Return (x, y) of the center of cell containing provided text 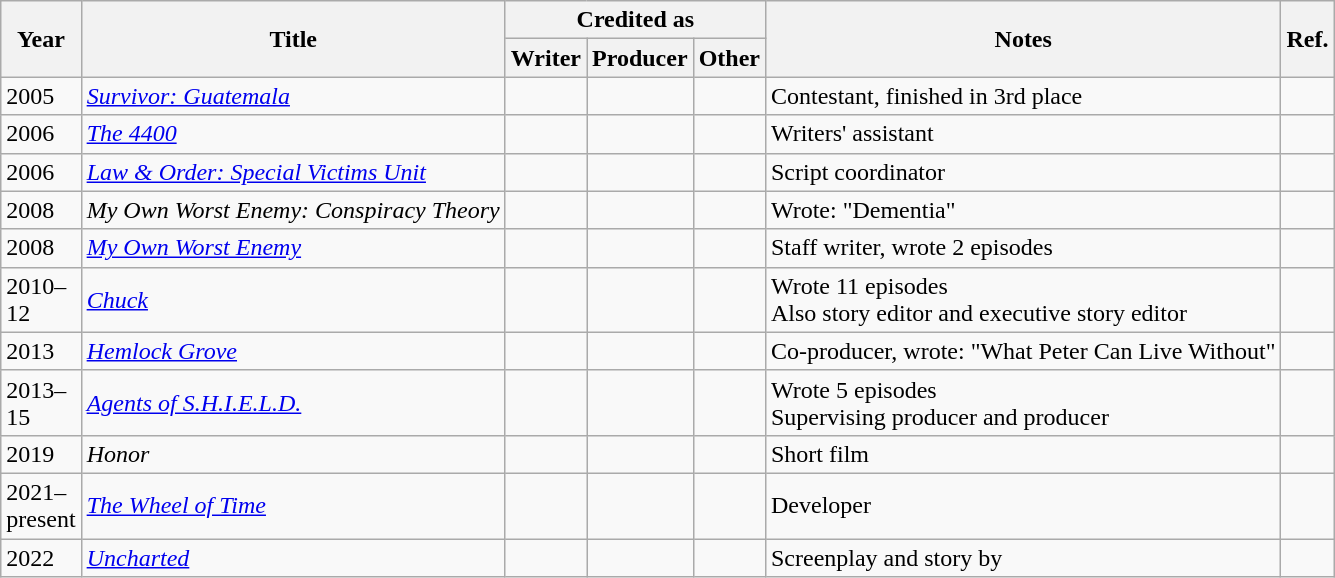
Honor (293, 454)
Screenplay and story by (1022, 557)
Producer (640, 58)
Staff writer, wrote 2 episodes (1022, 248)
Wrote 11 episodesAlso story editor and executive story editor (1022, 300)
2005 (41, 96)
Uncharted (293, 557)
Wrote 5 episodesSupervising producer and producer (1022, 402)
Writers' assistant (1022, 134)
Ref. (1308, 39)
2013 (41, 351)
Short film (1022, 454)
My Own Worst Enemy: Conspiracy Theory (293, 210)
2013–15 (41, 402)
Law & Order: Special Victims Unit (293, 172)
Title (293, 39)
My Own Worst Enemy (293, 248)
2010–12 (41, 300)
Survivor: Guatemala (293, 96)
2022 (41, 557)
Agents of S.H.I.E.L.D. (293, 402)
Year (41, 39)
2019 (41, 454)
The 4400 (293, 134)
Contestant, finished in 3rd place (1022, 96)
Chuck (293, 300)
Hemlock Grove (293, 351)
Co-producer, wrote: "What Peter Can Live Without" (1022, 351)
Developer (1022, 506)
Wrote: "Dementia" (1022, 210)
Other (729, 58)
Credited as (635, 20)
Script coordinator (1022, 172)
Writer (546, 58)
Notes (1022, 39)
The Wheel of Time (293, 506)
2021–present (41, 506)
